Locate the cell with the specified text and output its (x, y) center coordinate. 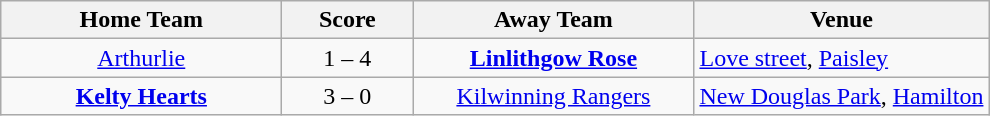
Linlithgow Rose (554, 58)
Score (348, 20)
3 – 0 (348, 96)
Arthurlie (142, 58)
Away Team (554, 20)
1 – 4 (348, 58)
Home Team (142, 20)
New Douglas Park, Hamilton (842, 96)
Venue (842, 20)
Kelty Hearts (142, 96)
Kilwinning Rangers (554, 96)
Love street, Paisley (842, 58)
